Scan for the cell matching the given text and deliver its (x, y) coordinate at center. 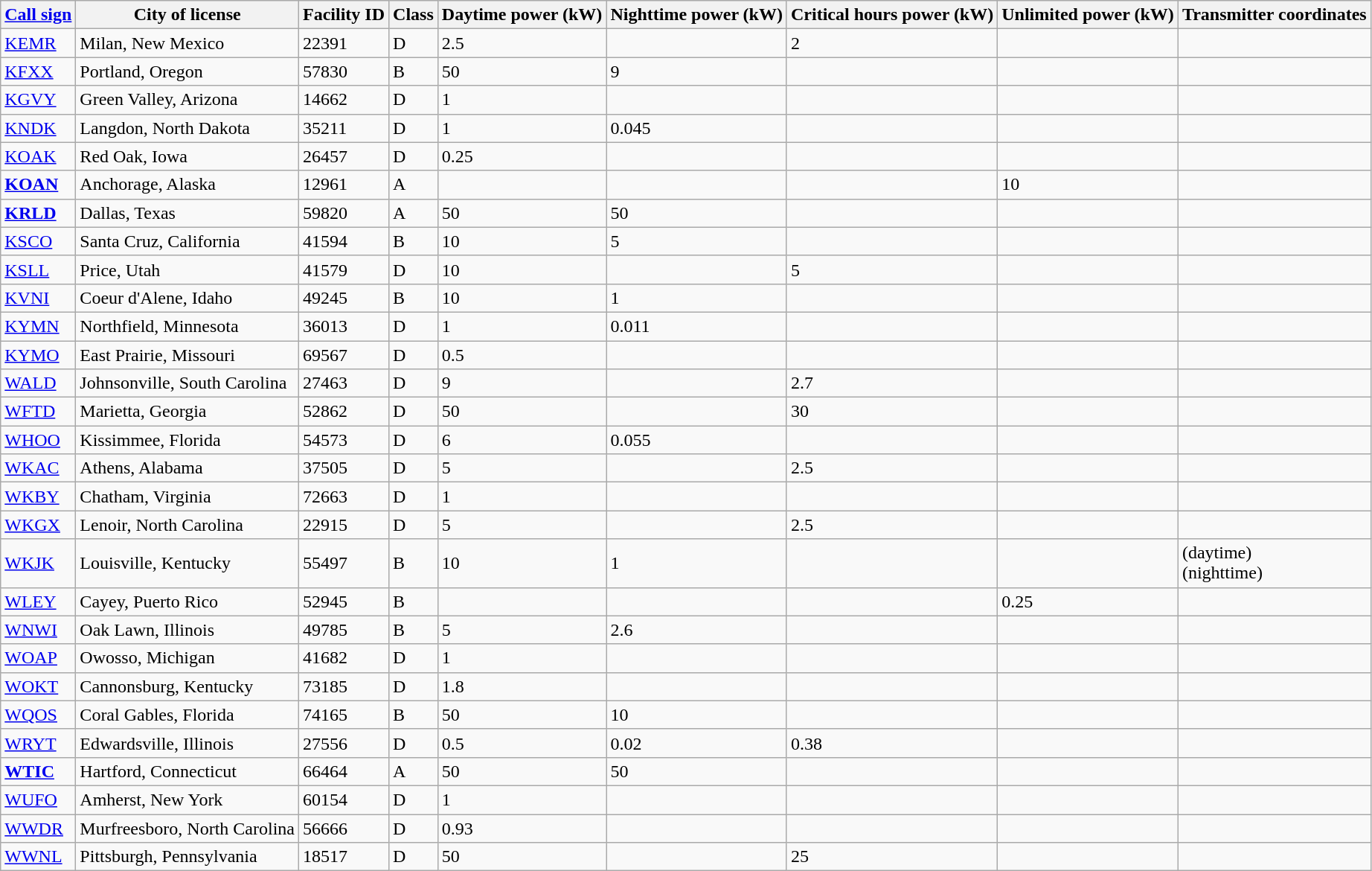
0.011 (696, 326)
Amherst, New York (187, 800)
WTIC (39, 771)
41682 (344, 658)
0.93 (522, 829)
26457 (344, 156)
Kissimmee, Florida (187, 440)
KOAK (39, 156)
Transmitter coordinates (1274, 15)
KEMR (39, 43)
WOAP (39, 658)
35211 (344, 128)
Langdon, North Dakota (187, 128)
WRYT (39, 743)
KGVY (39, 100)
Nighttime power (kW) (696, 15)
WWDR (39, 829)
2.7 (891, 383)
City of license (187, 15)
Johnsonville, South Carolina (187, 383)
KSLL (39, 269)
1.8 (522, 686)
2 (891, 43)
WHOO (39, 440)
Dallas, Texas (187, 213)
Cayey, Puerto Rico (187, 602)
WWNL (39, 857)
Hartford, Connecticut (187, 771)
KNDK (39, 128)
Northfield, Minnesota (187, 326)
Unlimited power (kW) (1088, 15)
Anchorage, Alaska (187, 185)
Cannonsburg, Kentucky (187, 686)
WUFO (39, 800)
14662 (344, 100)
0.045 (696, 128)
Price, Utah (187, 269)
Milan, New Mexico (187, 43)
Facility ID (344, 15)
Call sign (39, 15)
Murfreesboro, North Carolina (187, 829)
Green Valley, Arizona (187, 100)
Athens, Alabama (187, 468)
KVNI (39, 298)
KSCO (39, 241)
Coral Gables, Florida (187, 715)
0.38 (891, 743)
Lenoir, North Carolina (187, 525)
WOKT (39, 686)
49245 (344, 298)
Chatham, Virginia (187, 497)
Portland, Oregon (187, 71)
WKGX (39, 525)
41594 (344, 241)
66464 (344, 771)
27463 (344, 383)
KRLD (39, 213)
Pittsburgh, Pennsylvania (187, 857)
55497 (344, 563)
Red Oak, Iowa (187, 156)
22915 (344, 525)
2.6 (696, 630)
27556 (344, 743)
KYMO (39, 355)
East Prairie, Missouri (187, 355)
54573 (344, 440)
74165 (344, 715)
60154 (344, 800)
Class (414, 15)
6 (522, 440)
Edwardsville, Illinois (187, 743)
KFXX (39, 71)
WQOS (39, 715)
25 (891, 857)
52945 (344, 602)
59820 (344, 213)
WKJK (39, 563)
30 (891, 412)
Oak Lawn, Illinois (187, 630)
41579 (344, 269)
WNWI (39, 630)
12961 (344, 185)
37505 (344, 468)
Marietta, Georgia (187, 412)
WFTD (39, 412)
18517 (344, 857)
56666 (344, 829)
WKBY (39, 497)
WKAC (39, 468)
22391 (344, 43)
0.055 (696, 440)
Coeur d'Alene, Idaho (187, 298)
72663 (344, 497)
49785 (344, 630)
73185 (344, 686)
WALD (39, 383)
Louisville, Kentucky (187, 563)
KOAN (39, 185)
0.02 (696, 743)
Owosso, Michigan (187, 658)
Santa Cruz, California (187, 241)
WLEY (39, 602)
Daytime power (kW) (522, 15)
69567 (344, 355)
36013 (344, 326)
Critical hours power (kW) (891, 15)
52862 (344, 412)
(daytime) (nighttime) (1274, 563)
57830 (344, 71)
KYMN (39, 326)
